Return the (x, y) coordinate for the center point of the cell that contains the specified text.  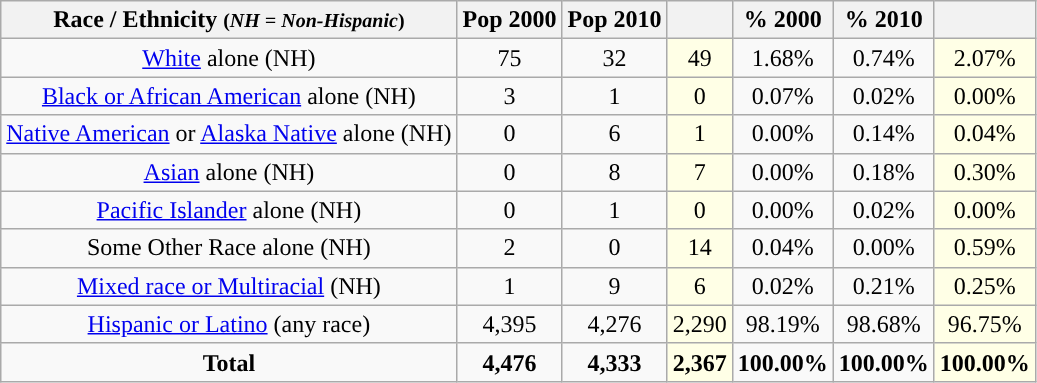
3 (510, 96)
Pop 2000 (510, 20)
2 (510, 248)
0.59% (984, 248)
Race / Ethnicity (NH = Non-Hispanic) (229, 20)
7 (700, 172)
4,276 (614, 324)
4,476 (510, 362)
Total (229, 362)
49 (700, 58)
8 (614, 172)
0.14% (884, 134)
75 (510, 58)
98.68% (884, 324)
32 (614, 58)
Mixed race or Multiracial (NH) (229, 286)
2.07% (984, 58)
Hispanic or Latino (any race) (229, 324)
1.68% (782, 58)
96.75% (984, 324)
0.74% (884, 58)
4,395 (510, 324)
0.21% (884, 286)
Pacific Islander alone (NH) (229, 210)
Asian alone (NH) (229, 172)
0.18% (884, 172)
2,290 (700, 324)
Pop 2010 (614, 20)
Native American or Alaska Native alone (NH) (229, 134)
0.30% (984, 172)
98.19% (782, 324)
9 (614, 286)
% 2010 (884, 20)
0.07% (782, 96)
14 (700, 248)
0.25% (984, 286)
% 2000 (782, 20)
White alone (NH) (229, 58)
Some Other Race alone (NH) (229, 248)
4,333 (614, 362)
2,367 (700, 362)
Black or African American alone (NH) (229, 96)
